Identify which cell holds the provided text, then report its [X, Y] central coordinate. 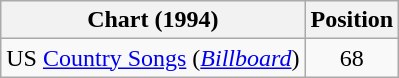
Position [352, 20]
Chart (1994) [153, 20]
68 [352, 58]
US Country Songs (Billboard) [153, 58]
